Find where the given text appears and provide that cell's center as [X, Y] coordinate. 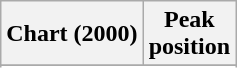
Chart (2000) [72, 34]
Peakposition [189, 34]
